Return the (X, Y) coordinate for the center point of the cell that contains the specified text.  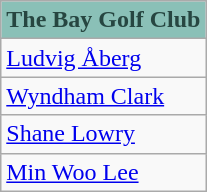
Wyndham Clark (104, 96)
Ludvig Åberg (104, 58)
Min Woo Lee (104, 172)
The Bay Golf Club (104, 20)
Shane Lowry (104, 134)
